Identify which cell holds the provided text, then report its [x, y] central coordinate. 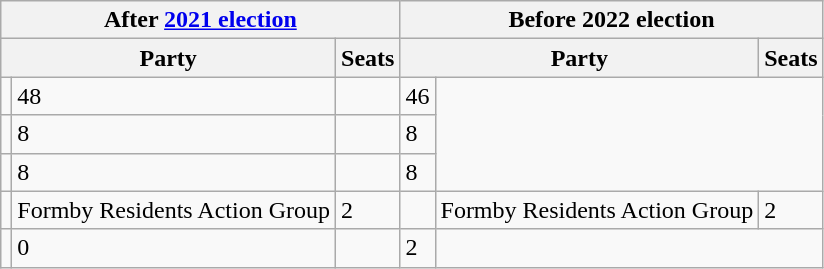
46 [418, 96]
Before 2022 election [612, 20]
48 [174, 96]
0 [174, 248]
After 2021 election [200, 20]
